Provide the (X, Y) coordinate of the cell's center where the given text is located.  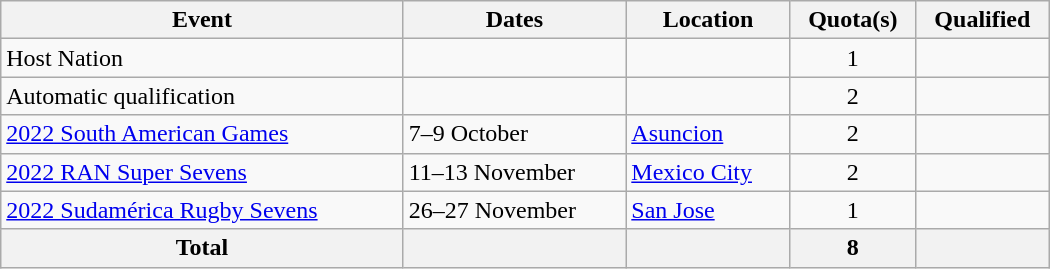
Automatic qualification (202, 96)
San Jose (708, 210)
8 (852, 248)
Total (202, 248)
7–9 October (514, 134)
Host Nation (202, 58)
Dates (514, 20)
Event (202, 20)
Qualified (983, 20)
Asuncion (708, 134)
2022 South American Games (202, 134)
2022 Sudamérica Rugby Sevens (202, 210)
11–13 November (514, 172)
Quota(s) (852, 20)
Mexico City (708, 172)
26–27 November (514, 210)
Location (708, 20)
2022 RAN Super Sevens (202, 172)
